Identify which cell holds the provided text, then report its (X, Y) central coordinate. 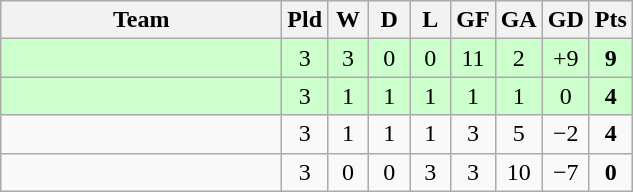
2 (518, 58)
Pld (305, 20)
GA (518, 20)
10 (518, 172)
L (430, 20)
D (390, 20)
W (348, 20)
11 (473, 58)
GF (473, 20)
5 (518, 134)
−7 (566, 172)
Team (142, 20)
Pts (610, 20)
−2 (566, 134)
GD (566, 20)
9 (610, 58)
+9 (566, 58)
